Find where the given text appears and provide that cell's center as [X, Y] coordinate. 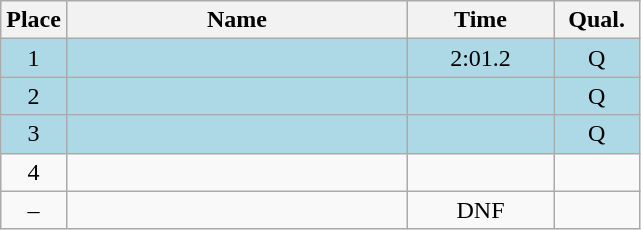
– [34, 210]
Place [34, 20]
DNF [481, 210]
1 [34, 58]
Qual. [597, 20]
Time [481, 20]
2 [34, 96]
Name [236, 20]
3 [34, 134]
2:01.2 [481, 58]
4 [34, 172]
